Output the [x, y] coordinate of the center of the cell containing the given text.  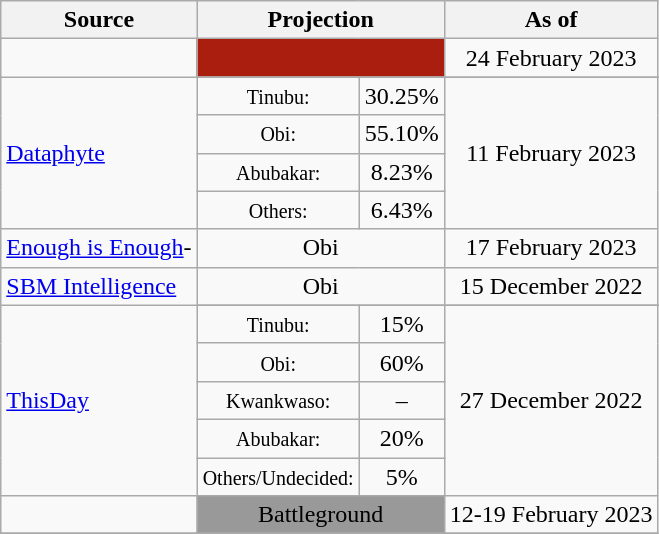
5% [402, 477]
27 December 2022 [551, 400]
As of [551, 20]
11 February 2023 [551, 153]
55.10% [402, 134]
ThisDay [99, 400]
24 February 2023 [551, 58]
Source [99, 20]
Others: [278, 210]
20% [402, 438]
15% [402, 324]
30.25% [402, 96]
Kwankwaso: [278, 400]
17 February 2023 [551, 248]
Dataphyte [99, 153]
Projection [320, 20]
Others/Undecided: [278, 477]
– [402, 400]
8.23% [402, 172]
60% [402, 362]
6.43% [402, 210]
15 December 2022 [551, 286]
SBM Intelligence [99, 286]
Battleground [320, 515]
12-19 February 2023 [551, 515]
Enough is Enough- [99, 248]
